Determine the [X, Y] coordinate at the center of the cell enclosing the given text.  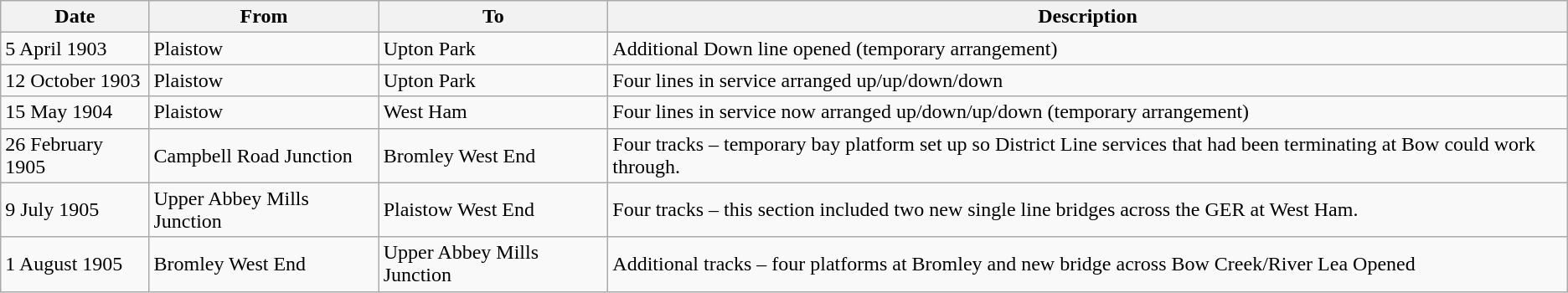
From [264, 17]
12 October 1903 [75, 80]
1 August 1905 [75, 265]
West Ham [493, 112]
15 May 1904 [75, 112]
Campbell Road Junction [264, 156]
Description [1087, 17]
Four lines in service arranged up/up/down/down [1087, 80]
Date [75, 17]
To [493, 17]
Additional tracks – four platforms at Bromley and new bridge across Bow Creek/River Lea Opened [1087, 265]
26 February 1905 [75, 156]
Four tracks – this section included two new single line bridges across the GER at West Ham. [1087, 209]
9 July 1905 [75, 209]
5 April 1903 [75, 49]
Additional Down line opened (temporary arrangement) [1087, 49]
Plaistow West End [493, 209]
Four tracks – temporary bay platform set up so District Line services that had been terminating at Bow could work through. [1087, 156]
Four lines in service now arranged up/down/up/down (temporary arrangement) [1087, 112]
